Determine the (X, Y) coordinate at the center of the cell enclosing the given text.  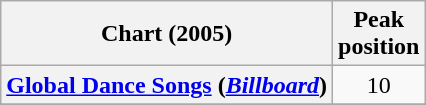
10 (379, 85)
Global Dance Songs (Billboard) (167, 85)
Chart (2005) (167, 34)
Peakposition (379, 34)
